Pinpoint the cell where the given text exists, returning its [X, Y] midpoint coordinate. 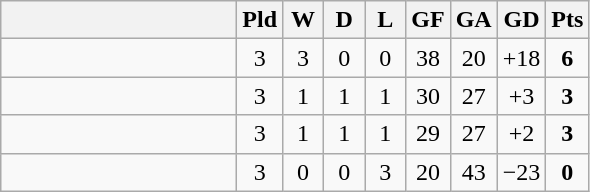
L [386, 20]
6 [568, 58]
GF [428, 20]
38 [428, 58]
29 [428, 134]
GD [522, 20]
Pts [568, 20]
+3 [522, 96]
43 [474, 172]
GA [474, 20]
+18 [522, 58]
30 [428, 96]
D [344, 20]
Pld [260, 20]
W [304, 20]
+2 [522, 134]
−23 [522, 172]
